Determine the [X, Y] coordinate at the center of the cell enclosing the given text.  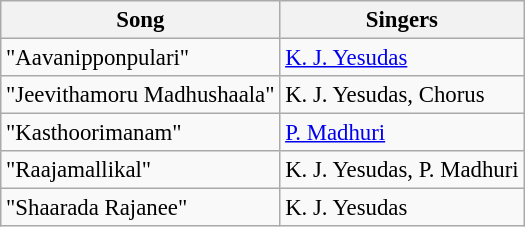
K. J. Yesudas, Chorus [402, 95]
"Aavanipponpulari" [140, 58]
K. J. Yesudas, P. Madhuri [402, 170]
"Jeevithamoru Madhushaala" [140, 95]
"Raajamallikal" [140, 170]
Singers [402, 20]
"Shaarada Rajanee" [140, 208]
"Kasthoorimanam" [140, 133]
P. Madhuri [402, 133]
Song [140, 20]
